Find where the given text appears and provide that cell's center as [x, y] coordinate. 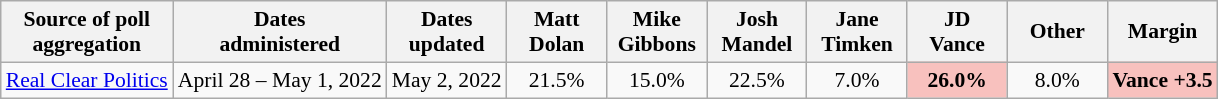
May 2, 2022 [447, 80]
MattDolan [557, 32]
8.0% [1057, 80]
Datesadministered [280, 32]
JoshMandel [757, 32]
April 28 – May 1, 2022 [280, 80]
Datesupdated [447, 32]
Vance +3.5 [1162, 80]
Other [1057, 32]
22.5% [757, 80]
15.0% [657, 80]
Source of pollaggregation [87, 32]
7.0% [857, 80]
MikeGibbons [657, 32]
JaneTimken [857, 32]
Margin [1162, 32]
Real Clear Politics [87, 80]
26.0% [957, 80]
21.5% [557, 80]
JDVance [957, 32]
